For the text-containing cell, return its midpoint in [x, y] coordinate format. 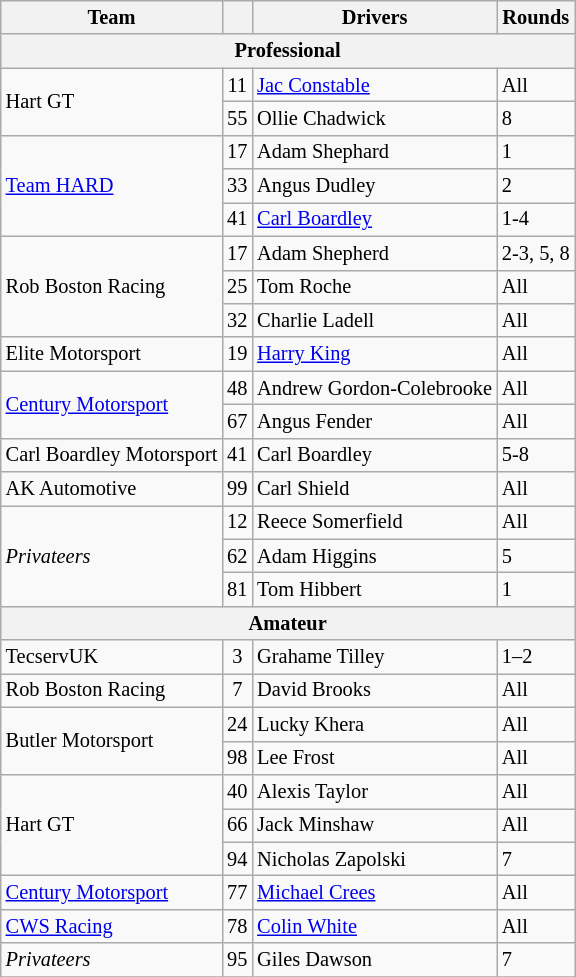
Butler Motorsport [112, 740]
2 [536, 186]
Andrew Gordon-Colebrooke [374, 388]
Ollie Chadwick [374, 118]
1–2 [536, 657]
Professional [288, 51]
1-4 [536, 219]
Charlie Ladell [374, 320]
5-8 [536, 455]
Adam Shepherd [374, 253]
Alexis Taylor [374, 791]
95 [237, 960]
Drivers [374, 17]
Harry King [374, 354]
Team [112, 17]
Team HARD [112, 186]
Adam Shephard [374, 152]
Adam Higgins [374, 556]
Angus Fender [374, 421]
Carl Boardley Motorsport [112, 455]
11 [237, 85]
Angus Dudley [374, 186]
78 [237, 926]
Reece Somerfield [374, 522]
67 [237, 421]
Lucky Khera [374, 724]
25 [237, 287]
3 [237, 657]
Grahame Tilley [374, 657]
19 [237, 354]
33 [237, 186]
Jac Constable [374, 85]
99 [237, 489]
Elite Motorsport [112, 354]
48 [237, 388]
Colin White [374, 926]
Jack Minshaw [374, 825]
8 [536, 118]
62 [237, 556]
David Brooks [374, 690]
12 [237, 522]
CWS Racing [112, 926]
77 [237, 892]
5 [536, 556]
32 [237, 320]
Lee Frost [374, 758]
94 [237, 859]
Rounds [536, 17]
66 [237, 825]
Giles Dawson [374, 960]
AK Automotive [112, 489]
TecservUK [112, 657]
98 [237, 758]
40 [237, 791]
81 [237, 589]
2-3, 5, 8 [536, 253]
Tom Hibbert [374, 589]
Amateur [288, 623]
Nicholas Zapolski [374, 859]
24 [237, 724]
Tom Roche [374, 287]
Michael Crees [374, 892]
55 [237, 118]
Carl Shield [374, 489]
